Identify which cell holds the provided text, then report its (X, Y) central coordinate. 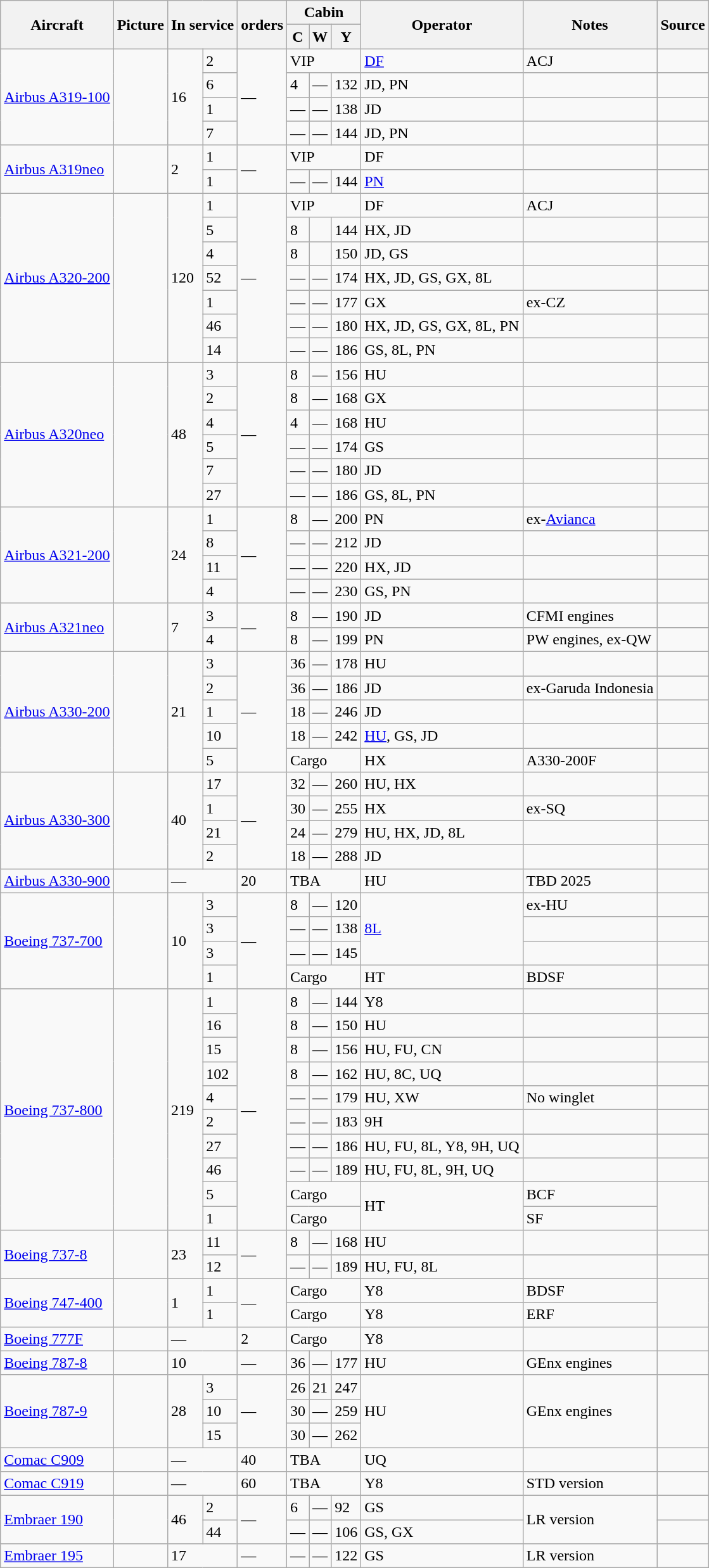
Boeing 777F (57, 1339)
SF (590, 1218)
ERF (590, 1315)
260 (346, 784)
HU, FU, CN (442, 1049)
A330-200F (590, 760)
UQ (442, 1459)
92 (346, 1508)
14 (220, 350)
HU, 8C, UQ (442, 1074)
BCF (590, 1194)
Comac C909 (57, 1459)
246 (346, 712)
178 (346, 663)
Boeing 737-8 (57, 1254)
145 (346, 953)
230 (346, 591)
HU, GS, JD (442, 736)
Picture (141, 25)
Cabin (324, 13)
ex-CZ (590, 302)
199 (346, 639)
Boeing 737-700 (57, 941)
ex-Garuda Indonesia (590, 687)
132 (346, 85)
orders (262, 25)
288 (346, 857)
122 (346, 1556)
No winglet (590, 1098)
26 (298, 1387)
CFMI engines (590, 615)
32 (298, 784)
In service (202, 25)
GS, PN (442, 591)
HU, FU, 8L, Y8, 9H, UQ (442, 1146)
Source (683, 25)
44 (220, 1532)
Boeing 747-400 (57, 1303)
279 (346, 832)
C (298, 37)
Comac C919 (57, 1484)
Aircraft (57, 25)
48 (185, 435)
Embraer 195 (57, 1556)
HX, JD, GS, GX, 8L, PN (442, 326)
102 (220, 1074)
Airbus A321neo (57, 627)
HU, HX, JD, 8L (442, 832)
262 (346, 1435)
Airbus A320-200 (57, 277)
259 (346, 1411)
Notes (590, 25)
Airbus A320neo (57, 435)
28 (185, 1411)
255 (346, 808)
TBD 2025 (590, 881)
Airbus A319-100 (57, 97)
Embraer 190 (57, 1520)
ex-HU (590, 905)
220 (346, 567)
HU, FU, 8L (442, 1266)
Boeing 737-800 (57, 1110)
W (321, 37)
Airbus A330-200 (57, 711)
9H (442, 1122)
52 (220, 277)
242 (346, 736)
60 (262, 1484)
HU, FU, 8L, 9H, UQ (442, 1170)
8L (442, 929)
HX, JD, GS, GX, 8L (442, 277)
Boeing 787-9 (57, 1411)
PW engines, ex-QW (590, 639)
GS, GX (442, 1532)
Airbus A330-900 (57, 881)
Boeing 787-8 (57, 1363)
HU, XW (442, 1098)
247 (346, 1387)
HU, HX (442, 784)
190 (346, 615)
Y (346, 37)
183 (346, 1122)
Airbus A330-300 (57, 820)
Airbus A319neo (57, 169)
Operator (442, 25)
Airbus A321-200 (57, 555)
12 (220, 1266)
20 (262, 881)
23 (185, 1254)
162 (346, 1074)
ex-SQ (590, 808)
212 (346, 543)
JD, GS (442, 253)
106 (346, 1532)
200 (346, 519)
STD version (590, 1484)
219 (185, 1110)
179 (346, 1098)
ex-Avianca (590, 519)
